Capture the cell that displays the provided text and extract its (x, y) central coordinate. 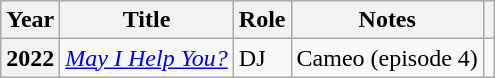
2022 (30, 58)
DJ (262, 58)
Title (147, 20)
Cameo (episode 4) (387, 58)
Year (30, 20)
May I Help You? (147, 58)
Role (262, 20)
Notes (387, 20)
